Identify which cell holds the provided text, then report its [x, y] central coordinate. 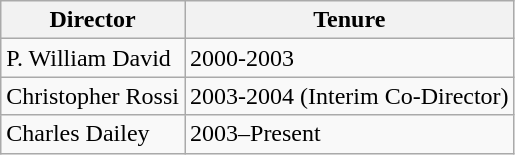
2000-2003 [349, 58]
2003–Present [349, 134]
Christopher Rossi [93, 96]
P. William David [93, 58]
Tenure [349, 20]
2003-2004 (Interim Co-Director) [349, 96]
Director [93, 20]
Charles Dailey [93, 134]
